Return (X, Y) of the center of cell containing provided text 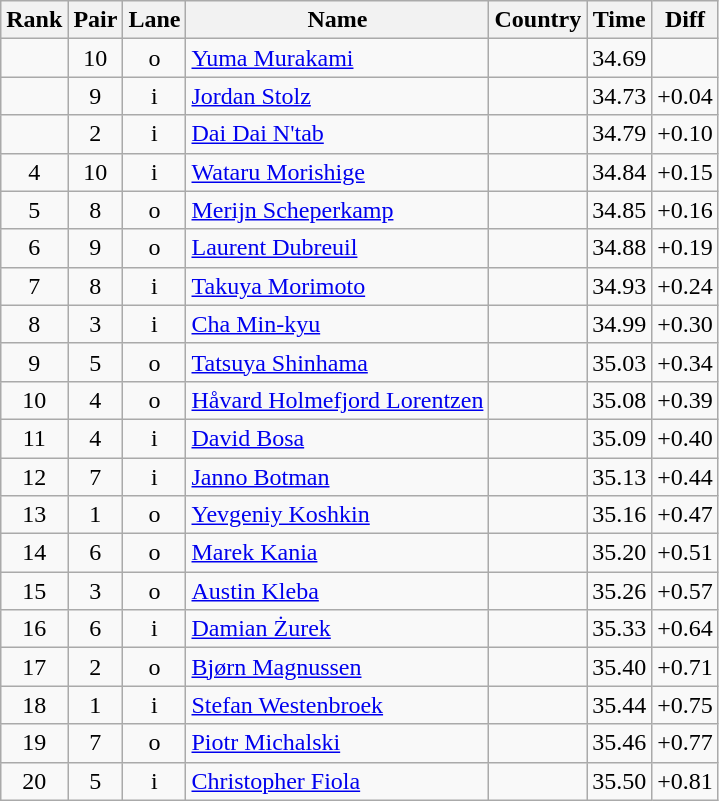
+0.71 (686, 667)
35.50 (620, 781)
Håvard Holmefjord Lorentzen (338, 400)
+0.51 (686, 553)
Name (338, 20)
18 (34, 705)
34.69 (620, 58)
34.79 (620, 134)
Takuya Morimoto (338, 286)
+0.16 (686, 210)
Laurent Dubreuil (338, 248)
34.88 (620, 248)
+0.44 (686, 477)
Lane (154, 20)
12 (34, 477)
+0.57 (686, 591)
Merijn Scheperkamp (338, 210)
David Bosa (338, 438)
+0.04 (686, 96)
34.85 (620, 210)
Bjørn Magnussen (338, 667)
35.03 (620, 362)
Piotr Michalski (338, 743)
+0.47 (686, 515)
Yevgeniy Koshkin (338, 515)
Christopher Fiola (338, 781)
35.46 (620, 743)
17 (34, 667)
Time (620, 20)
15 (34, 591)
13 (34, 515)
Damian Żurek (338, 629)
Wataru Morishige (338, 172)
Austin Kleba (338, 591)
+0.77 (686, 743)
34.84 (620, 172)
+0.39 (686, 400)
11 (34, 438)
35.20 (620, 553)
34.93 (620, 286)
35.44 (620, 705)
35.26 (620, 591)
Tatsuya Shinhama (338, 362)
+0.40 (686, 438)
+0.10 (686, 134)
35.16 (620, 515)
Pair (96, 20)
14 (34, 553)
Janno Botman (338, 477)
Yuma Murakami (338, 58)
35.08 (620, 400)
+0.81 (686, 781)
Jordan Stolz (338, 96)
Stefan Westenbroek (338, 705)
35.09 (620, 438)
16 (34, 629)
35.13 (620, 477)
+0.75 (686, 705)
+0.64 (686, 629)
+0.15 (686, 172)
35.40 (620, 667)
34.73 (620, 96)
Cha Min-kyu (338, 324)
19 (34, 743)
Diff (686, 20)
+0.24 (686, 286)
+0.34 (686, 362)
Country (538, 20)
34.99 (620, 324)
+0.30 (686, 324)
20 (34, 781)
Marek Kania (338, 553)
+0.19 (686, 248)
Rank (34, 20)
Dai Dai N'tab (338, 134)
35.33 (620, 629)
